Extract the (x, y) coordinate from the center of the cell holding the provided text.  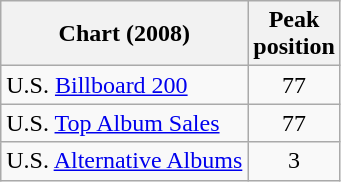
U.S. Alternative Albums (124, 161)
3 (294, 161)
Chart (2008) (124, 34)
Peakposition (294, 34)
U.S. Top Album Sales (124, 123)
U.S. Billboard 200 (124, 85)
